Locate the cell with the specified text and output its (x, y) center coordinate. 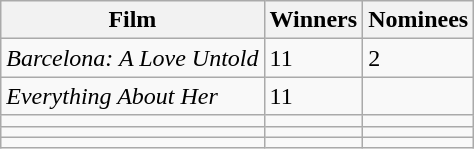
Barcelona: A Love Untold (132, 58)
2 (418, 58)
Everything About Her (132, 96)
Winners (314, 20)
Film (132, 20)
Nominees (418, 20)
